Capture the cell that displays the provided text and extract its (X, Y) central coordinate. 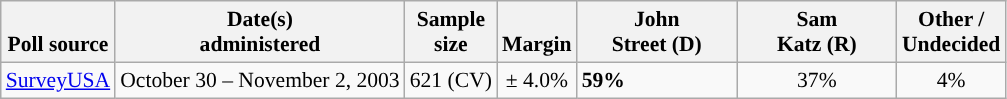
621 (CV) (451, 80)
SamKatz (R) (817, 32)
Margin (537, 32)
± 4.0% (537, 80)
37% (817, 80)
JohnStreet (D) (657, 32)
4% (951, 80)
October 30 – November 2, 2003 (260, 80)
Other /Undecided (951, 32)
Poll source (58, 32)
59% (657, 80)
Samplesize (451, 32)
SurveyUSA (58, 80)
Date(s)administered (260, 32)
